Search for the cell housing the specified text and yield its [X, Y] center coordinate. 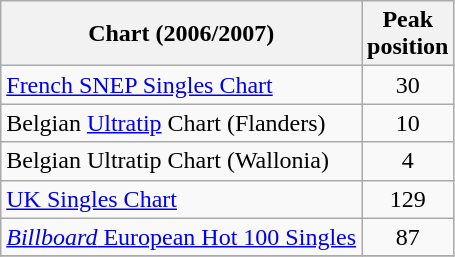
10 [408, 123]
30 [408, 85]
Peakposition [408, 34]
4 [408, 161]
UK Singles Chart [182, 199]
French SNEP Singles Chart [182, 85]
Belgian Ultratip Chart (Wallonia) [182, 161]
Chart (2006/2007) [182, 34]
Belgian Ultratip Chart (Flanders) [182, 123]
87 [408, 237]
Billboard European Hot 100 Singles [182, 237]
129 [408, 199]
